Find where the given text appears and provide that cell's center as (X, Y) coordinate. 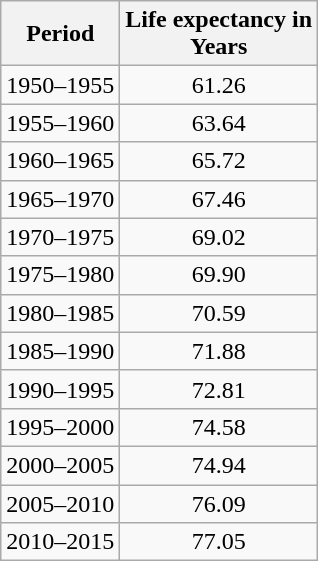
74.94 (219, 465)
1950–1955 (60, 85)
1965–1970 (60, 199)
74.58 (219, 427)
Life expectancy inYears (219, 34)
Period (60, 34)
1955–1960 (60, 123)
2010–2015 (60, 542)
1990–1995 (60, 389)
2000–2005 (60, 465)
61.26 (219, 85)
67.46 (219, 199)
1960–1965 (60, 161)
76.09 (219, 503)
71.88 (219, 351)
1970–1975 (60, 237)
2005–2010 (60, 503)
1980–1985 (60, 313)
77.05 (219, 542)
70.59 (219, 313)
1995–2000 (60, 427)
65.72 (219, 161)
69.02 (219, 237)
1975–1980 (60, 275)
72.81 (219, 389)
69.90 (219, 275)
1985–1990 (60, 351)
63.64 (219, 123)
